Capture the cell that displays the provided text and extract its [x, y] central coordinate. 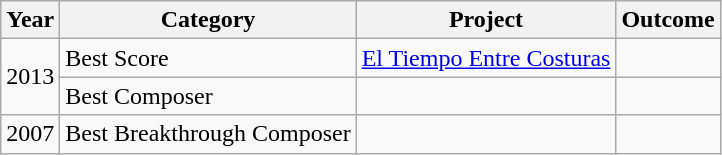
Project [486, 20]
Year [30, 20]
Best Composer [208, 96]
Category [208, 20]
El Tiempo Entre Costuras [486, 58]
Best Score [208, 58]
Outcome [668, 20]
2007 [30, 134]
Best Breakthrough Composer [208, 134]
2013 [30, 77]
